Provide the [X, Y] coordinate of the cell's center where the given text is located.  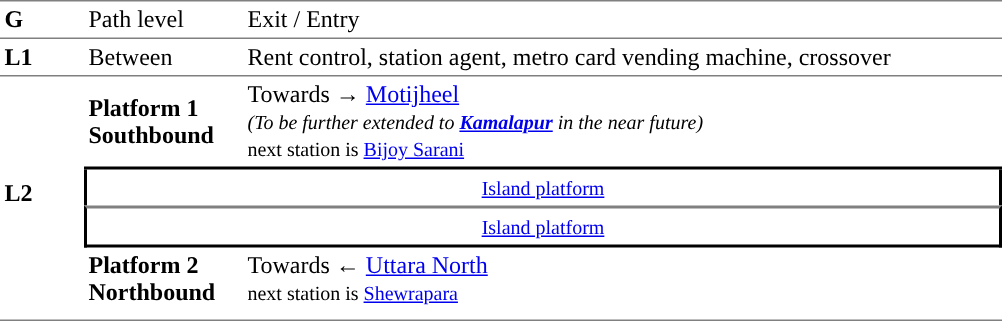
Path level [164, 20]
Rent control, station agent, metro card vending machine, crossover [622, 58]
G [42, 20]
L1 [42, 58]
Towards ← Uttara North next station is Shewrapara [622, 280]
Platform 1Southbound [164, 122]
Platform 2Northbound [164, 280]
Exit / Entry [622, 20]
Between [164, 58]
L2 [42, 193]
Towards → Motijheel(To be further extended to Kamalapur in the near future) next station is Bijoy Sarani [622, 122]
